Capture the cell that displays the provided text and extract its (x, y) central coordinate. 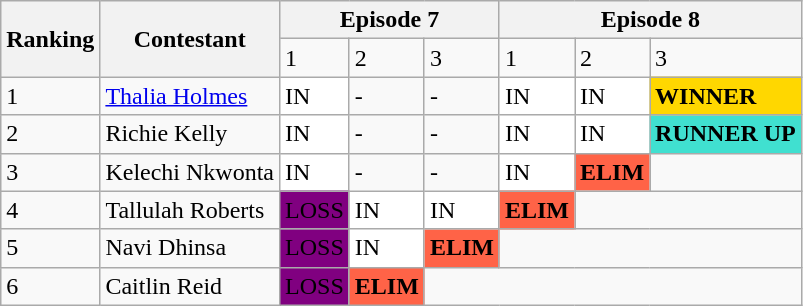
Tallulah Roberts (190, 210)
Navi Dhinsa (190, 248)
Ranking (50, 39)
Richie Kelly (190, 134)
Contestant (190, 39)
Kelechi Nkwonta (190, 172)
Caitlin Reid (190, 286)
5 (50, 248)
WINNER (726, 96)
4 (50, 210)
RUNNER UP (726, 134)
Episode 7 (390, 20)
6 (50, 286)
Thalia Holmes (190, 96)
Episode 8 (650, 20)
